Extract the (x, y) coordinate from the center of the cell holding the provided text.  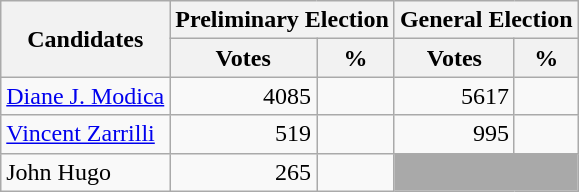
John Hugo (86, 172)
General Election (486, 20)
4085 (244, 96)
Candidates (86, 39)
519 (244, 134)
995 (454, 134)
Diane J. Modica (86, 96)
Preliminary Election (282, 20)
Vincent Zarrilli (86, 134)
265 (244, 172)
5617 (454, 96)
